Extract the (X, Y) coordinate from the center of the cell holding the provided text.  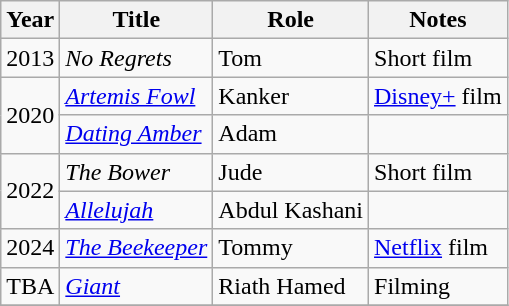
Adam (291, 134)
2022 (30, 191)
Kanker (291, 96)
Dating Amber (136, 134)
TBA (30, 286)
Role (291, 20)
2013 (30, 58)
Filming (438, 286)
The Bower (136, 172)
2024 (30, 248)
Title (136, 20)
The Beekeeper (136, 248)
2020 (30, 115)
Tommy (291, 248)
Disney+ film (438, 96)
Year (30, 20)
Allelujah (136, 210)
Artemis Fowl (136, 96)
No Regrets (136, 58)
Tom (291, 58)
Giant (136, 286)
Netflix film (438, 248)
Notes (438, 20)
Abdul Kashani (291, 210)
Jude (291, 172)
Riath Hamed (291, 286)
